For the text-containing cell, return its midpoint in (X, Y) coordinate format. 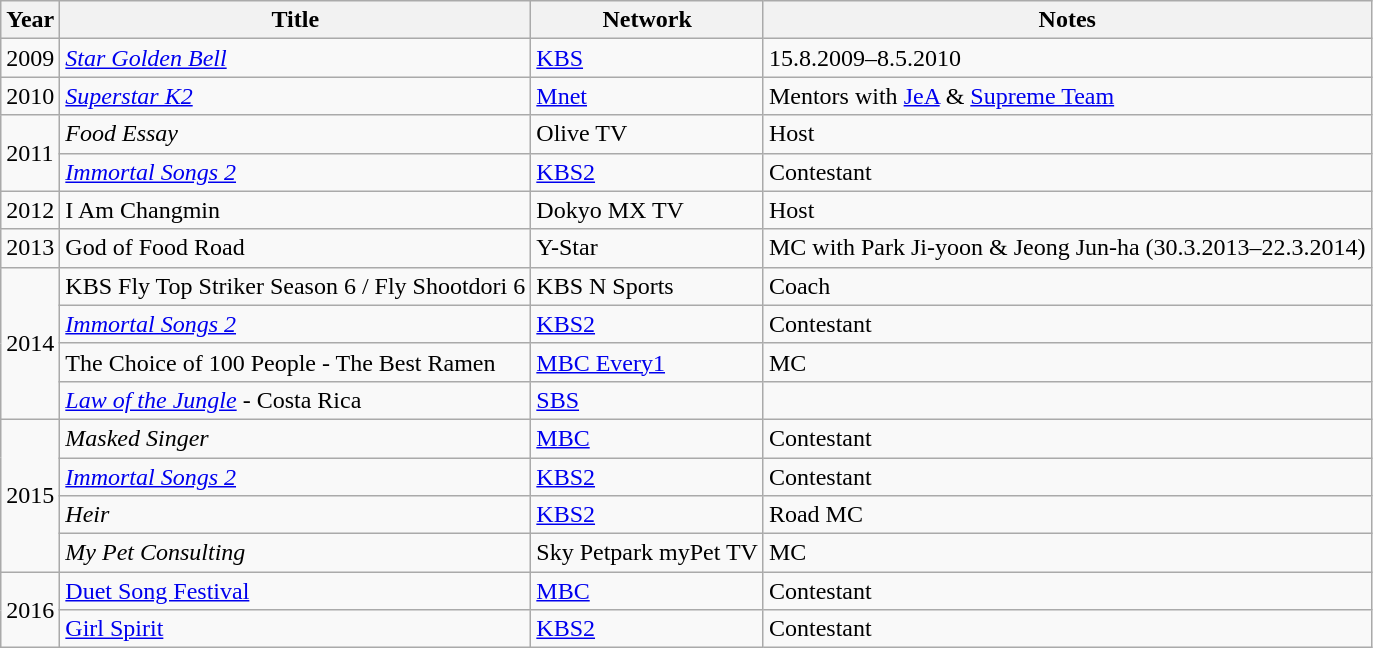
KBS (648, 58)
Year (30, 20)
2010 (30, 96)
Dokyo MX TV (648, 210)
Girl Spirit (296, 629)
2015 (30, 495)
Mnet (648, 96)
Notes (1067, 20)
2009 (30, 58)
Star Golden Bell (296, 58)
Heir (296, 515)
God of Food Road (296, 248)
2012 (30, 210)
Duet Song Festival (296, 591)
15.8.2009–8.5.2010 (1067, 58)
Road MC (1067, 515)
2011 (30, 153)
Network (648, 20)
Mentors with JeA & Supreme Team (1067, 96)
MC with Park Ji-yoon & Jeong Jun-ha (30.3.2013–22.3.2014) (1067, 248)
2016 (30, 610)
KBS Fly Top Striker Season 6 / Fly Shootdori 6 (296, 286)
Coach (1067, 286)
Y-Star (648, 248)
Law of the Jungle - Costa Rica (296, 400)
KBS N Sports (648, 286)
My Pet Consulting (296, 553)
Masked Singer (296, 438)
Title (296, 20)
Superstar K2 (296, 96)
2013 (30, 248)
Olive TV (648, 134)
Food Essay (296, 134)
2014 (30, 343)
SBS (648, 400)
I Am Changmin (296, 210)
Sky Petpark myPet TV (648, 553)
MBC Every1 (648, 362)
The Choice of 100 People - The Best Ramen (296, 362)
